Return the [X, Y] coordinate for the center point of the cell that contains the specified text.  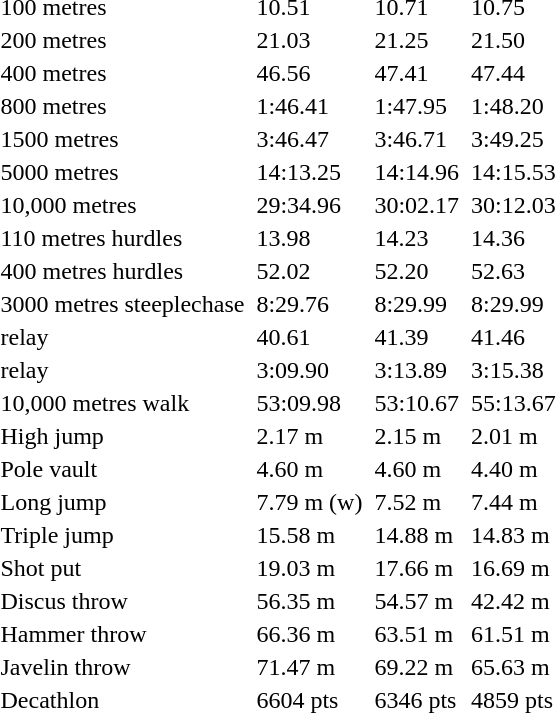
13.98 [310, 238]
56.35 m [310, 601]
17.66 m [417, 568]
15.58 m [310, 535]
3:46.47 [310, 139]
14.88 m [417, 535]
40.61 [310, 337]
21.25 [417, 40]
1:46.41 [310, 106]
53:09.98 [310, 403]
66.36 m [310, 634]
2.17 m [310, 436]
30:02.17 [417, 205]
1:47.95 [417, 106]
47.41 [417, 73]
29:34.96 [310, 205]
7.52 m [417, 502]
2.15 m [417, 436]
71.47 m [310, 667]
8:29.76 [310, 304]
3:13.89 [417, 370]
14.23 [417, 238]
3:09.90 [310, 370]
7.79 m (w) [310, 502]
69.22 m [417, 667]
14:13.25 [310, 172]
19.03 m [310, 568]
3:46.71 [417, 139]
54.57 m [417, 601]
53:10.67 [417, 403]
41.39 [417, 337]
14:14.96 [417, 172]
8:29.99 [417, 304]
52.02 [310, 271]
21.03 [310, 40]
46.56 [310, 73]
52.20 [417, 271]
63.51 m [417, 634]
